Capture the cell that displays the provided text and extract its [X, Y] central coordinate. 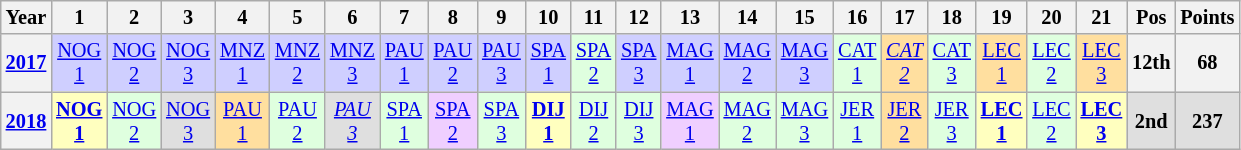
CAT2 [904, 63]
9 [502, 17]
12th [1151, 63]
CAT1 [857, 63]
2018 [26, 121]
Points [1207, 17]
CAT3 [952, 63]
1 [79, 17]
18 [952, 17]
Year [26, 17]
DIJ1 [548, 121]
DIJ2 [594, 121]
MNZ3 [352, 63]
15 [804, 17]
13 [690, 17]
2017 [26, 63]
MNZ1 [242, 63]
5 [298, 17]
20 [1051, 17]
19 [1002, 17]
2nd [1151, 121]
JER3 [952, 121]
6 [352, 17]
7 [404, 17]
68 [1207, 63]
2 [134, 17]
3 [188, 17]
10 [548, 17]
8 [454, 17]
11 [594, 17]
17 [904, 17]
21 [1102, 17]
JER1 [857, 121]
Pos [1151, 17]
MNZ2 [298, 63]
4 [242, 17]
16 [857, 17]
DIJ3 [638, 121]
JER2 [904, 121]
14 [748, 17]
237 [1207, 121]
12 [638, 17]
